Pinpoint the cell where the given text exists, returning its (x, y) midpoint coordinate. 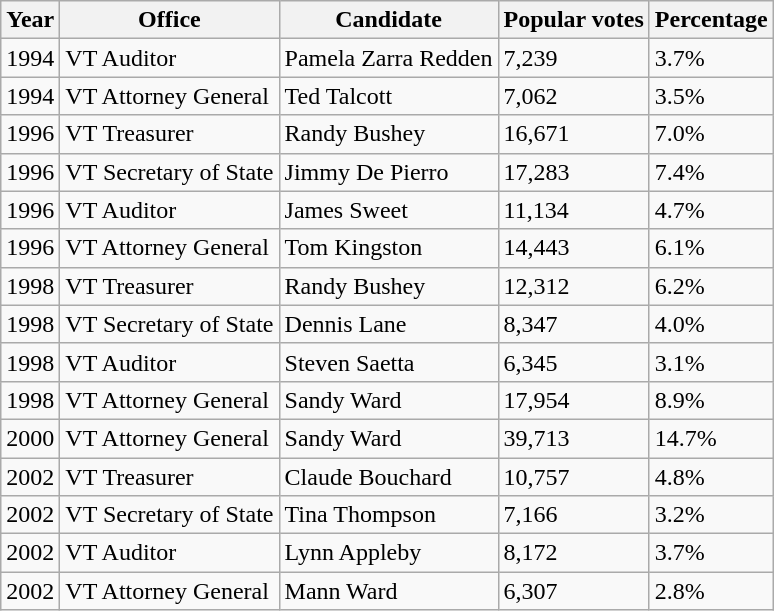
4.8% (711, 477)
10,757 (574, 477)
Percentage (711, 20)
6,345 (574, 362)
Mann Ward (388, 591)
Year (30, 20)
6.1% (711, 248)
6,307 (574, 591)
7,239 (574, 58)
7,166 (574, 515)
Lynn Appleby (388, 553)
4.7% (711, 210)
Dennis Lane (388, 324)
8,172 (574, 553)
Steven Saetta (388, 362)
14.7% (711, 438)
17,954 (574, 400)
39,713 (574, 438)
7.0% (711, 134)
Claude Bouchard (388, 477)
Tom Kingston (388, 248)
12,312 (574, 286)
17,283 (574, 172)
2000 (30, 438)
11,134 (574, 210)
3.5% (711, 96)
2.8% (711, 591)
7.4% (711, 172)
3.1% (711, 362)
Candidate (388, 20)
Jimmy De Pierro (388, 172)
Popular votes (574, 20)
8.9% (711, 400)
16,671 (574, 134)
7,062 (574, 96)
Pamela Zarra Redden (388, 58)
3.2% (711, 515)
6.2% (711, 286)
Ted Talcott (388, 96)
James Sweet (388, 210)
8,347 (574, 324)
Tina Thompson (388, 515)
Office (170, 20)
4.0% (711, 324)
14,443 (574, 248)
